From the cell containing the given text, extract its center point as [X, Y] coordinate. 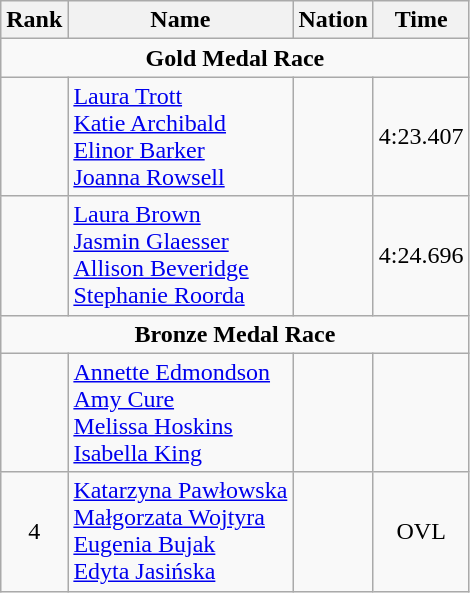
4:23.407 [421, 136]
Time [421, 20]
Laura TrottKatie ArchibaldElinor BarkerJoanna Rowsell [180, 136]
Name [180, 20]
OVL [421, 532]
Bronze Medal Race [235, 334]
Katarzyna PawłowskaMałgorzata WojtyraEugenia BujakEdyta Jasińska [180, 532]
Laura BrownJasmin GlaesserAllison BeveridgeStephanie Roorda [180, 256]
Rank [34, 20]
4 [34, 532]
Annette EdmondsonAmy CureMelissa HoskinsIsabella King [180, 412]
4:24.696 [421, 256]
Nation [333, 20]
Gold Medal Race [235, 58]
